From the cell containing the given text, extract its center point as [x, y] coordinate. 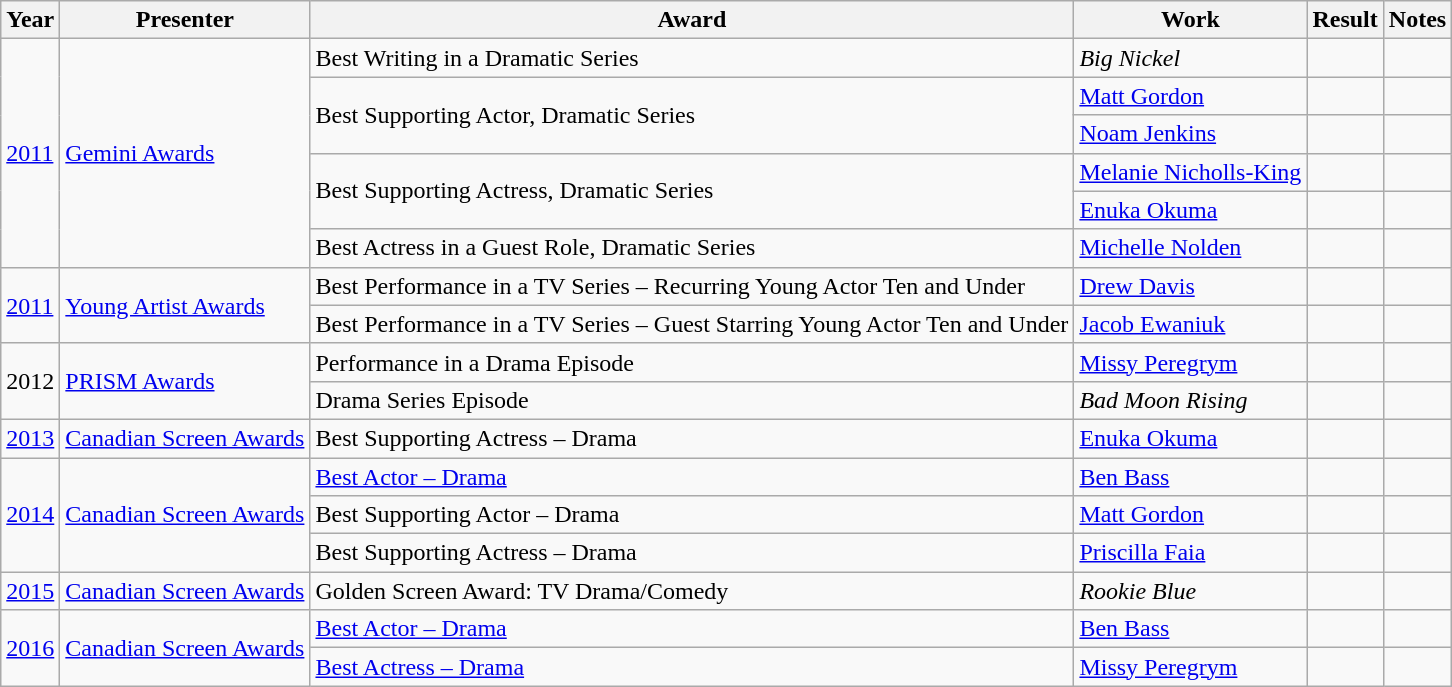
Best Supporting Actor – Drama [692, 515]
Best Supporting Actor, Dramatic Series [692, 115]
Presenter [185, 20]
Drew Davis [1190, 286]
Melanie Nicholls-King [1190, 172]
Young Artist Awards [185, 305]
PRISM Awards [185, 381]
Gemini Awards [185, 153]
Work [1190, 20]
Year [30, 20]
Rookie Blue [1190, 591]
Priscilla Faia [1190, 553]
Award [692, 20]
Result [1345, 20]
Drama Series Episode [692, 400]
Jacob Ewaniuk [1190, 324]
Best Actress in a Guest Role, Dramatic Series [692, 248]
Noam Jenkins [1190, 134]
2014 [30, 515]
Big Nickel [1190, 58]
Golden Screen Award: TV Drama/Comedy [692, 591]
Best Supporting Actress, Dramatic Series [692, 191]
2013 [30, 438]
Best Performance in a TV Series – Guest Starring Young Actor Ten and Under [692, 324]
Bad Moon Rising [1190, 400]
2012 [30, 381]
Michelle Nolden [1190, 248]
2015 [30, 591]
2016 [30, 648]
Best Actress – Drama [692, 667]
Performance in a Drama Episode [692, 362]
Best Writing in a Dramatic Series [692, 58]
Notes [1417, 20]
Best Performance in a TV Series – Recurring Young Actor Ten and Under [692, 286]
